Output the (X, Y) coordinate of the center of the cell containing the given text.  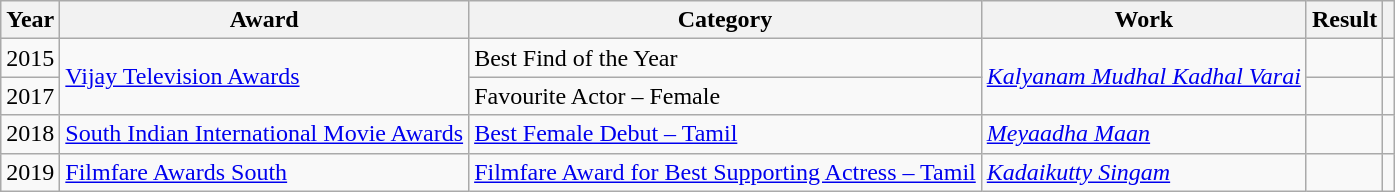
Award (264, 20)
Kalyanam Mudhal Kadhal Varai (1144, 77)
2018 (30, 134)
2019 (30, 172)
Filmfare Awards South (264, 172)
Best Female Debut – Tamil (726, 134)
Vijay Television Awards (264, 77)
2017 (30, 96)
South Indian International Movie Awards (264, 134)
2015 (30, 58)
Meyaadha Maan (1144, 134)
Category (726, 20)
Kadaikutty Singam (1144, 172)
Result (1344, 20)
Year (30, 20)
Favourite Actor – Female (726, 96)
Work (1144, 20)
Best Find of the Year (726, 58)
Filmfare Award for Best Supporting Actress – Tamil (726, 172)
